Detect which cell encompasses the target text, then output its (X, Y) center coordinate. 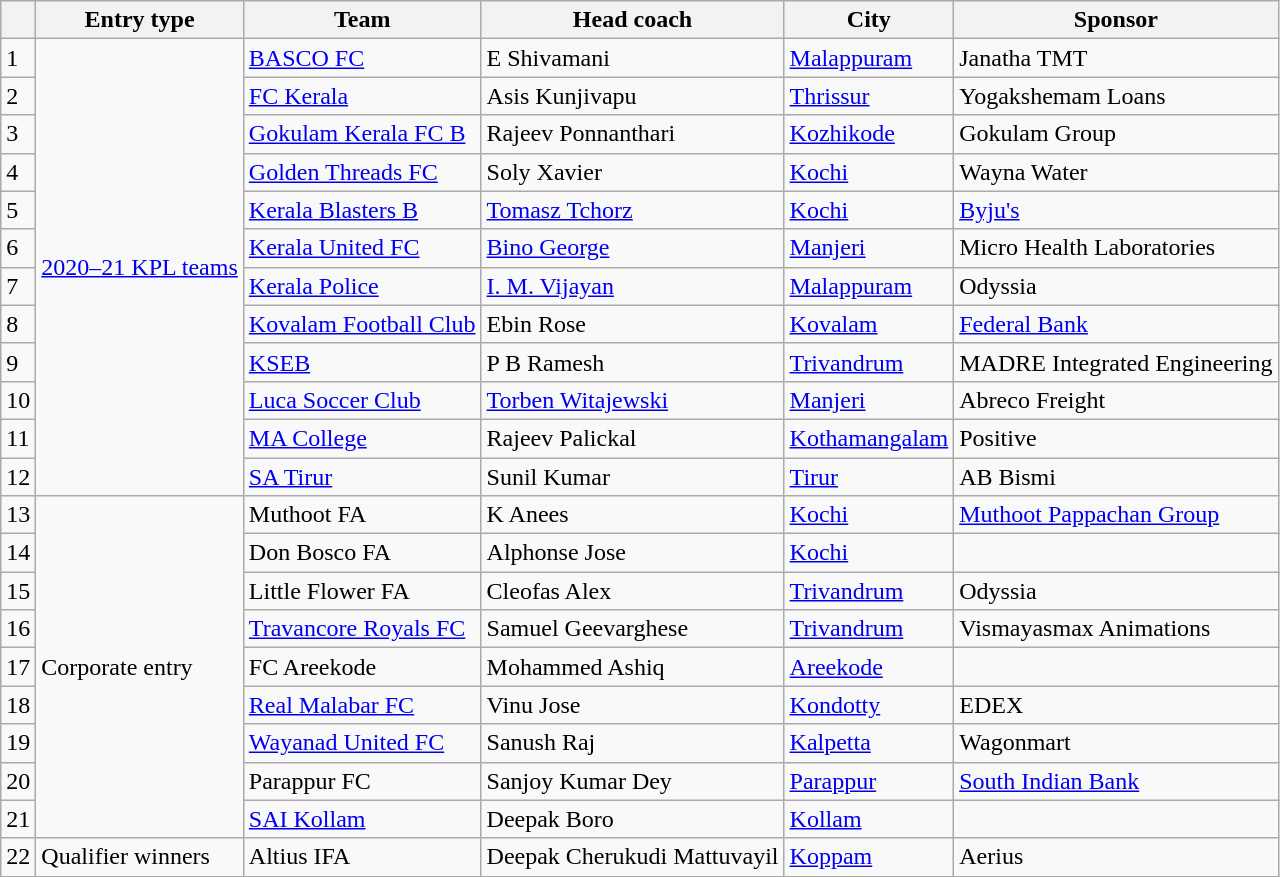
EDEX (1116, 705)
Luca Soccer Club (362, 400)
Rajeev Palickal (632, 438)
Altius IFA (362, 857)
9 (18, 362)
Little Flower FA (362, 591)
Ebin Rose (632, 324)
SAI Kollam (362, 819)
Soly Xavier (632, 172)
11 (18, 438)
Head coach (632, 20)
Corporate entry (140, 668)
Parappur FC (362, 781)
19 (18, 743)
KSEB (362, 362)
Torben Witajewski (632, 400)
Kerala Police (362, 286)
Vinu Jose (632, 705)
Sunil Kumar (632, 477)
17 (18, 667)
Kerala United FC (362, 248)
Koppam (869, 857)
Deepak Cherukudi Mattuvayil (632, 857)
South Indian Bank (1116, 781)
Micro Health Laboratories (1116, 248)
AB Bismi (1116, 477)
Wayna Water (1116, 172)
Kerala Blasters B (362, 210)
Kovalam (869, 324)
E Shivamani (632, 58)
MADRE Integrated Engineering (1116, 362)
20 (18, 781)
Deepak Boro (632, 819)
Kalpetta (869, 743)
Sanjoy Kumar Dey (632, 781)
16 (18, 629)
FC Kerala (362, 96)
Federal Bank (1116, 324)
Janatha TMT (1116, 58)
Don Bosco FA (362, 553)
Abreco Freight (1116, 400)
Alphonse Jose (632, 553)
Yogakshemam Loans (1116, 96)
Samuel Geevarghese (632, 629)
BASCO FC (362, 58)
MA College (362, 438)
Wayanad United FC (362, 743)
Gokulam Group (1116, 134)
Bino George (632, 248)
10 (18, 400)
Asis Kunjivapu (632, 96)
15 (18, 591)
8 (18, 324)
7 (18, 286)
5 (18, 210)
Gokulam Kerala FC B (362, 134)
Tirur (869, 477)
Mohammed Ashiq (632, 667)
Muthoot FA (362, 515)
1 (18, 58)
Travancore Royals FC (362, 629)
Team (362, 20)
Real Malabar FC (362, 705)
14 (18, 553)
4 (18, 172)
Parappur (869, 781)
13 (18, 515)
Kozhikode (869, 134)
Kondotty (869, 705)
Tomasz Tchorz (632, 210)
3 (18, 134)
P B Ramesh (632, 362)
Golden Threads FC (362, 172)
6 (18, 248)
Muthoot Pappachan Group (1116, 515)
Positive (1116, 438)
18 (18, 705)
City (869, 20)
2 (18, 96)
Wagonmart (1116, 743)
Qualifier winners (140, 857)
Vismayasmax Animations (1116, 629)
22 (18, 857)
Kothamangalam (869, 438)
Byju's (1116, 210)
Rajeev Ponnanthari (632, 134)
Kollam (869, 819)
Aerius (1116, 857)
Sponsor (1116, 20)
I. M. Vijayan (632, 286)
K Anees (632, 515)
12 (18, 477)
FC Areekode (362, 667)
Thrissur (869, 96)
Areekode (869, 667)
Sanush Raj (632, 743)
Entry type (140, 20)
2020–21 KPL teams (140, 268)
21 (18, 819)
Cleofas Alex (632, 591)
Kovalam Football Club (362, 324)
SA Tirur (362, 477)
